Return (x, y) of the center of cell containing provided text 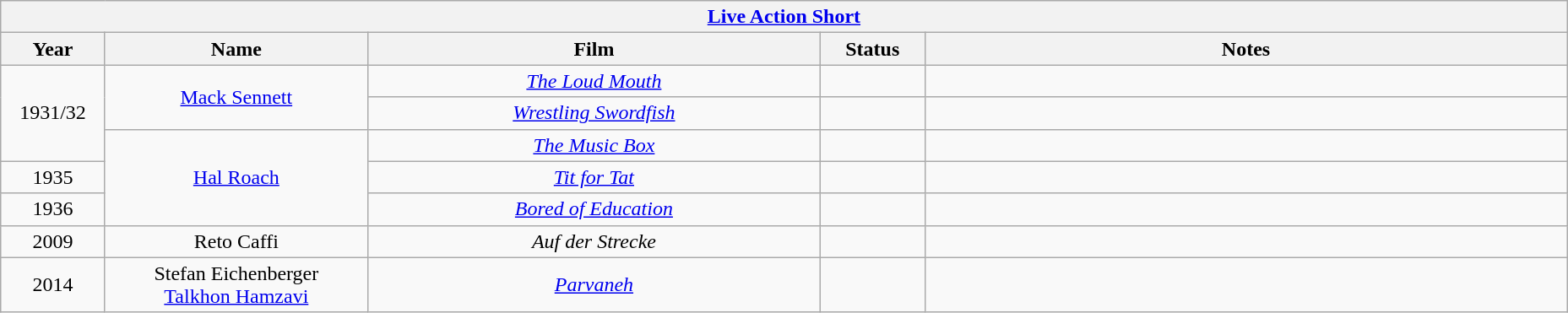
Parvaneh (594, 285)
Notes (1246, 49)
Stefan Eichenberger Talkhon Hamzavi (236, 285)
Film (594, 49)
Bored of Education (594, 209)
The Music Box (594, 145)
2009 (53, 241)
2014 (53, 285)
Status (872, 49)
Auf der Strecke (594, 241)
Year (53, 49)
The Loud Mouth (594, 81)
1935 (53, 177)
Tit for Tat (594, 177)
Name (236, 49)
1936 (53, 209)
Live Action Short (784, 17)
Hal Roach (236, 177)
Wrestling Swordfish (594, 113)
Mack Sennett (236, 97)
Reto Caffi (236, 241)
1931/32 (53, 113)
